Capture the cell that displays the provided text and extract its [x, y] central coordinate. 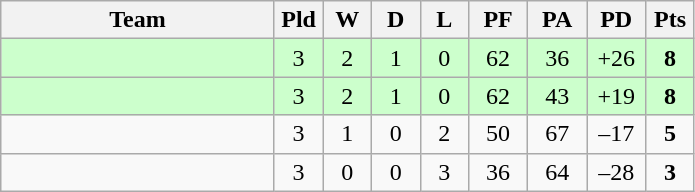
Pld [298, 20]
43 [558, 96]
5 [670, 134]
PF [498, 20]
D [396, 20]
–28 [616, 172]
–17 [616, 134]
+26 [616, 58]
50 [498, 134]
Pts [670, 20]
PD [616, 20]
Team [138, 20]
L [444, 20]
PA [558, 20]
67 [558, 134]
64 [558, 172]
W [348, 20]
+19 [616, 96]
